Detect which cell encompasses the target text, then output its (x, y) center coordinate. 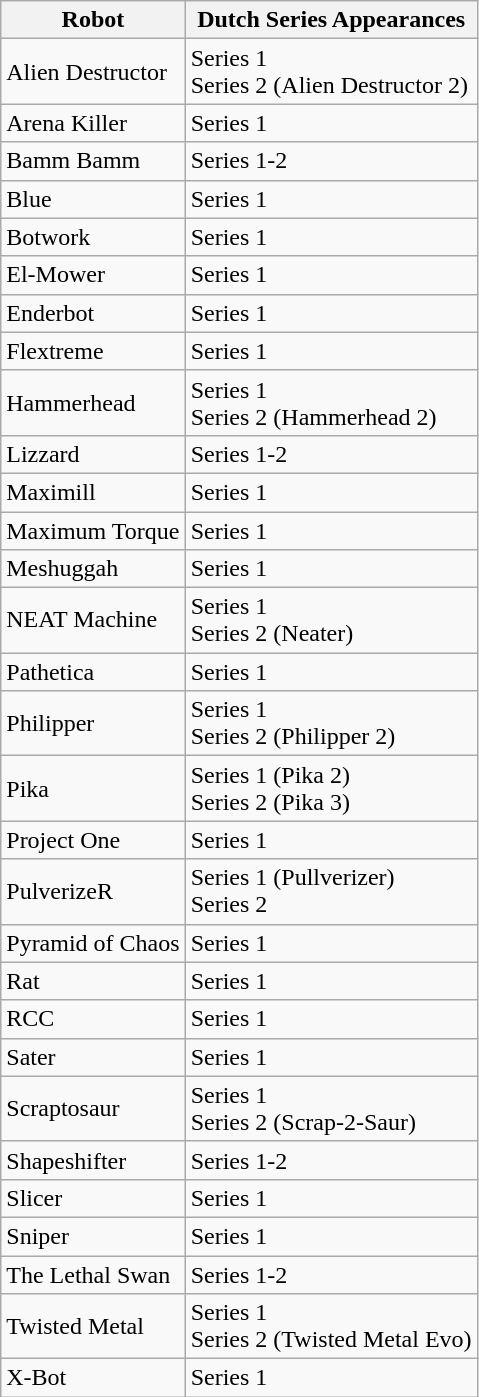
Series 1Series 2 (Scrap-2-Saur) (331, 1108)
Series 1Series 2 (Alien Destructor 2) (331, 72)
Rat (93, 981)
Pika (93, 788)
X-Bot (93, 1378)
Philipper (93, 724)
Series 1Series 2 (Philipper 2) (331, 724)
Meshuggah (93, 569)
Botwork (93, 237)
Pyramid of Chaos (93, 943)
Blue (93, 199)
Flextreme (93, 351)
Arena Killer (93, 123)
Series 1Series 2 (Hammerhead 2) (331, 402)
Twisted Metal (93, 1326)
Hammerhead (93, 402)
Sniper (93, 1236)
Dutch Series Appearances (331, 20)
Series 1Series 2 (Twisted Metal Evo) (331, 1326)
Maximum Torque (93, 531)
Series 1 (Pika 2)Series 2 (Pika 3) (331, 788)
Shapeshifter (93, 1160)
Alien Destructor (93, 72)
NEAT Machine (93, 620)
Bamm Bamm (93, 161)
Scraptosaur (93, 1108)
Project One (93, 840)
RCC (93, 1019)
Series 1Series 2 (Neater) (331, 620)
PulverizeR (93, 892)
Maximill (93, 492)
Pathetica (93, 672)
Enderbot (93, 313)
Series 1 (Pullverizer)Series 2 (331, 892)
El-Mower (93, 275)
Slicer (93, 1198)
The Lethal Swan (93, 1275)
Sater (93, 1057)
Robot (93, 20)
Lizzard (93, 454)
